Locate the cell with the specified text and output its [X, Y] center coordinate. 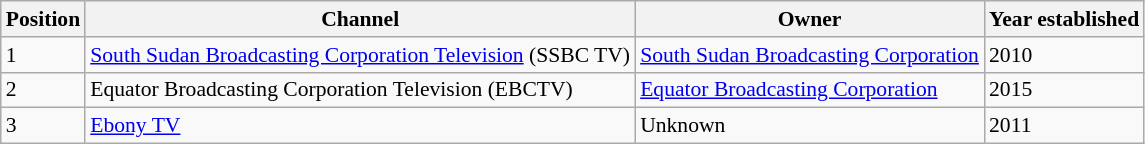
2 [43, 90]
Equator Broadcasting Corporation [810, 90]
South Sudan Broadcasting Corporation [810, 55]
Channel [360, 19]
Owner [810, 19]
Unknown [810, 126]
2011 [1064, 126]
3 [43, 126]
Equator Broadcasting Corporation Television (EBCTV) [360, 90]
2010 [1064, 55]
2015 [1064, 90]
1 [43, 55]
Year established [1064, 19]
Ebony TV [360, 126]
South Sudan Broadcasting Corporation Television (SSBC TV) [360, 55]
Position [43, 19]
